Locate the cell with the specified text and output its (X, Y) center coordinate. 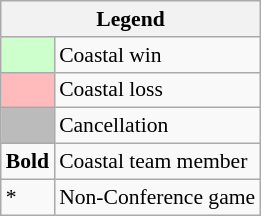
Coastal loss (157, 90)
Non-Conference game (157, 197)
Bold (28, 162)
Legend (130, 19)
Coastal win (157, 55)
* (28, 197)
Coastal team member (157, 162)
Cancellation (157, 126)
